Pinpoint the cell where the given text exists, returning its [x, y] midpoint coordinate. 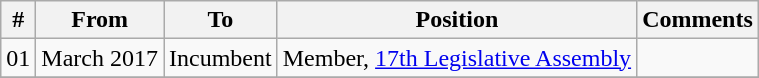
01 [18, 58]
To [221, 20]
Comments [698, 20]
Member, 17th Legislative Assembly [456, 58]
March 2017 [100, 58]
From [100, 20]
Incumbent [221, 58]
Position [456, 20]
# [18, 20]
